Determine the (x, y) coordinate at the center of the cell enclosing the given text.  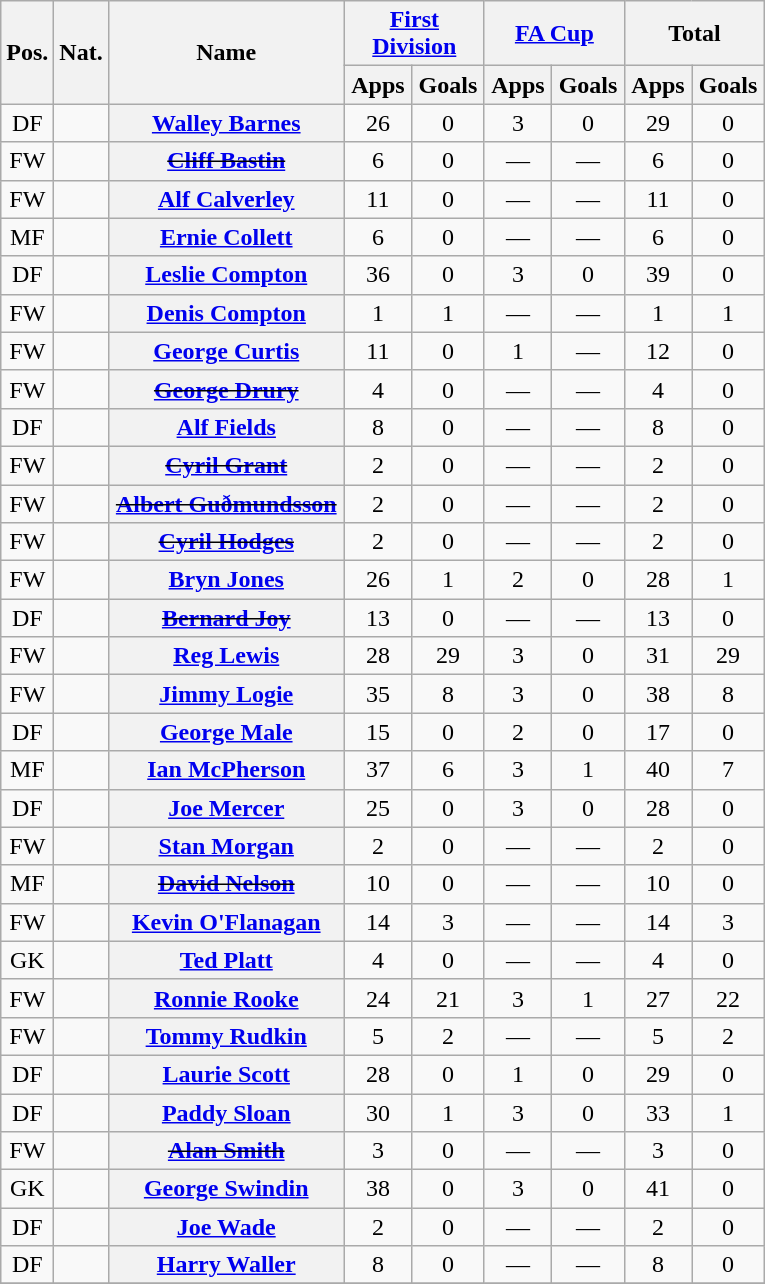
17 (658, 732)
39 (658, 275)
Harry Waller (226, 1265)
Bernard Joy (226, 618)
Reg Lewis (226, 656)
31 (658, 656)
Nat. (81, 52)
27 (658, 998)
22 (728, 998)
Ian McPherson (226, 770)
30 (378, 1113)
Joe Mercer (226, 808)
Name (226, 52)
George Drury (226, 389)
Walley Barnes (226, 123)
Pos. (28, 52)
Leslie Compton (226, 275)
37 (378, 770)
Tommy Rudkin (226, 1036)
Cliff Bastin (226, 161)
Ernie Collett (226, 237)
7 (728, 770)
Stan Morgan (226, 846)
35 (378, 694)
Cyril Hodges (226, 542)
Ronnie Rooke (226, 998)
12 (658, 351)
36 (378, 275)
Kevin O'Flanagan (226, 922)
41 (658, 1189)
Alan Smith (226, 1151)
Cyril Grant (226, 465)
25 (378, 808)
21 (448, 998)
Bryn Jones (226, 580)
Alf Fields (226, 427)
Jimmy Logie (226, 694)
15 (378, 732)
Total (694, 34)
David Nelson (226, 884)
First Division (414, 34)
Ted Platt (226, 960)
33 (658, 1113)
George Male (226, 732)
40 (658, 770)
George Curtis (226, 351)
Albert Guðmundsson (226, 503)
24 (378, 998)
Laurie Scott (226, 1074)
Paddy Sloan (226, 1113)
George Swindin (226, 1189)
Joe Wade (226, 1227)
FA Cup (554, 34)
Alf Calverley (226, 199)
Denis Compton (226, 313)
